For the text-containing cell, return its midpoint in [X, Y] coordinate format. 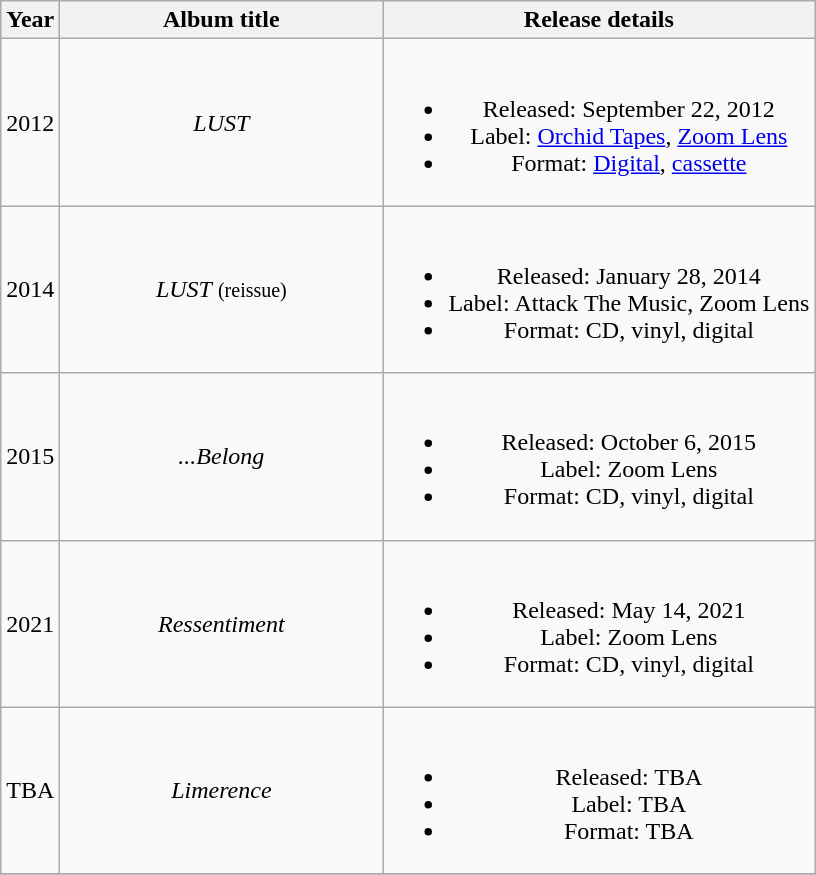
Year [30, 20]
Limerence [222, 790]
...Belong [222, 456]
TBA [30, 790]
Released: September 22, 2012Label: Orchid Tapes, Zoom LensFormat: Digital, cassette [599, 122]
LUST (reissue) [222, 290]
2015 [30, 456]
Released: October 6, 2015Label: Zoom LensFormat: CD, vinyl, digital [599, 456]
Album title [222, 20]
Release details [599, 20]
Released: January 28, 2014Label: Attack The Music, Zoom LensFormat: CD, vinyl, digital [599, 290]
Released: May 14, 2021Label: Zoom LensFormat: CD, vinyl, digital [599, 624]
LUST [222, 122]
2021 [30, 624]
2014 [30, 290]
Ressentiment [222, 624]
Released: TBALabel: TBAFormat: TBA [599, 790]
2012 [30, 122]
